Return the [x, y] coordinate for the center point of the cell that contains the specified text.  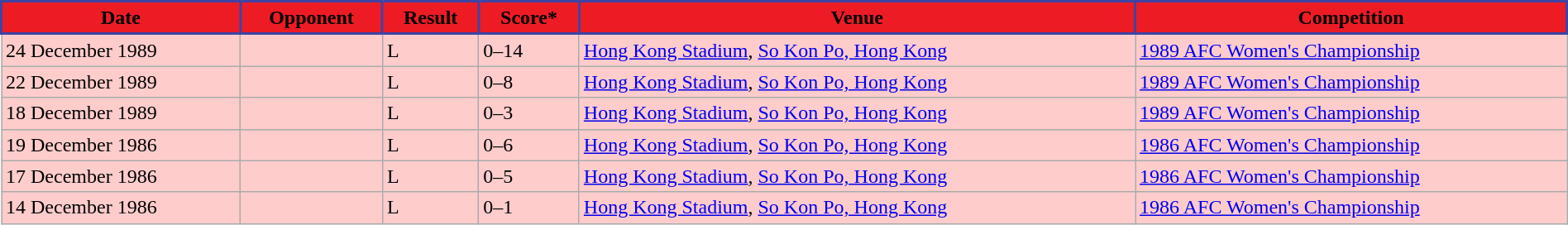
Competition [1351, 18]
Result [431, 18]
0–3 [529, 113]
22 December 1989 [121, 82]
0–1 [529, 208]
19 December 1986 [121, 145]
Venue [857, 18]
Opponent [312, 18]
0–8 [529, 82]
24 December 1989 [121, 50]
0–6 [529, 145]
0–14 [529, 50]
Score* [529, 18]
0–5 [529, 176]
14 December 1986 [121, 208]
18 December 1989 [121, 113]
17 December 1986 [121, 176]
Date [121, 18]
